From the cell containing the given text, extract its center point as (X, Y) coordinate. 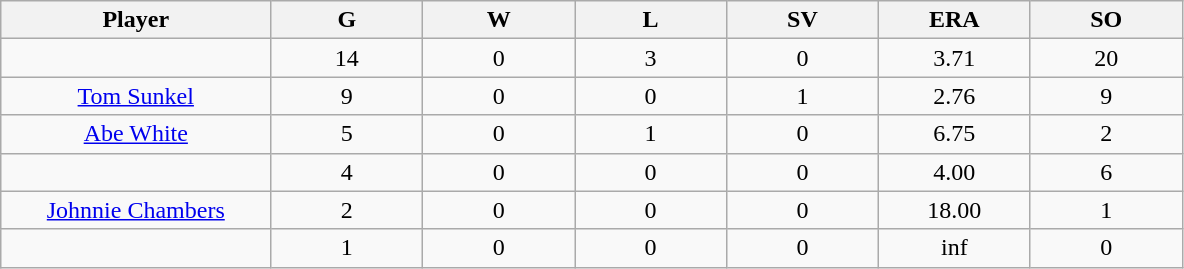
Abe White (136, 134)
14 (347, 58)
6 (1106, 172)
4 (347, 172)
Tom Sunkel (136, 96)
20 (1106, 58)
ERA (954, 20)
2.76 (954, 96)
G (347, 20)
SO (1106, 20)
inf (954, 248)
Player (136, 20)
3 (651, 58)
4.00 (954, 172)
18.00 (954, 210)
3.71 (954, 58)
5 (347, 134)
W (499, 20)
Johnnie Chambers (136, 210)
6.75 (954, 134)
L (651, 20)
SV (802, 20)
